For the text-containing cell, return its midpoint in [x, y] coordinate format. 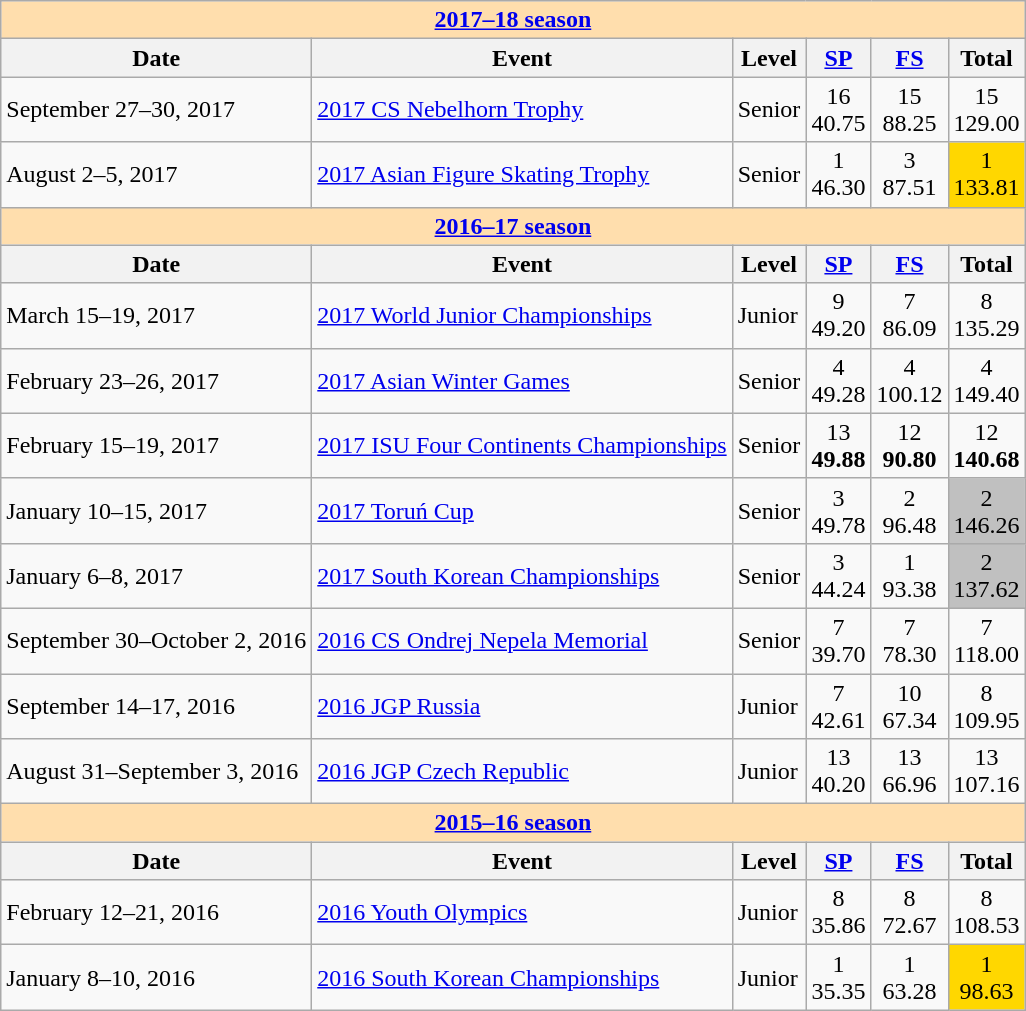
February 23–26, 2017 [156, 380]
12 140.68 [986, 446]
2017 Asian Winter Games [522, 380]
2016 JGP Czech Republic [522, 772]
August 2–5, 2017 [156, 174]
1 133.81 [986, 174]
4 149.40 [986, 380]
8 109.95 [986, 706]
2017 World Junior Championships [522, 316]
8 35.86 [838, 912]
2017 South Korean Championships [522, 576]
13 40.20 [838, 772]
2016 Youth Olympics [522, 912]
13 66.96 [910, 772]
4 100.12 [910, 380]
8 135.29 [986, 316]
2 137.62 [986, 576]
7 42.61 [838, 706]
2017 Toruń Cup [522, 510]
January 8–10, 2016 [156, 978]
7 39.70 [838, 640]
1 63.28 [910, 978]
3 87.51 [910, 174]
3 44.24 [838, 576]
8 108.53 [986, 912]
8 72.67 [910, 912]
1 35.35 [838, 978]
7 78.30 [910, 640]
4 49.28 [838, 380]
2 96.48 [910, 510]
9 49.20 [838, 316]
2016–17 season [513, 226]
2017 Asian Figure Skating Trophy [522, 174]
January 10–15, 2017 [156, 510]
1 98.63 [986, 978]
September 30–October 2, 2016 [156, 640]
March 15–19, 2017 [156, 316]
February 12–21, 2016 [156, 912]
12 90.80 [910, 446]
2016 JGP Russia [522, 706]
2016 CS Ondrej Nepela Memorial [522, 640]
1 46.30 [838, 174]
2017 CS Nebelhorn Trophy [522, 110]
August 31–September 3, 2016 [156, 772]
2017 ISU Four Continents Championships [522, 446]
16 40.75 [838, 110]
2016 South Korean Championships [522, 978]
2015–16 season [513, 823]
3 49.78 [838, 510]
7 86.09 [910, 316]
2017–18 season [513, 20]
September 14–17, 2016 [156, 706]
15 129.00 [986, 110]
10 67.34 [910, 706]
2 146.26 [986, 510]
February 15–19, 2017 [156, 446]
1 93.38 [910, 576]
13 49.88 [838, 446]
7 118.00 [986, 640]
15 88.25 [910, 110]
January 6–8, 2017 [156, 576]
13 107.16 [986, 772]
September 27–30, 2017 [156, 110]
